Identify which cell holds the provided text, then report its [X, Y] central coordinate. 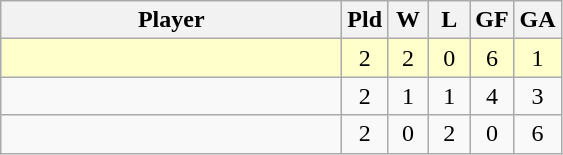
GA [538, 20]
3 [538, 96]
W [408, 20]
Pld [365, 20]
L [450, 20]
Player [172, 20]
4 [492, 96]
GF [492, 20]
